Scan for the cell matching the given text and deliver its (X, Y) coordinate at center. 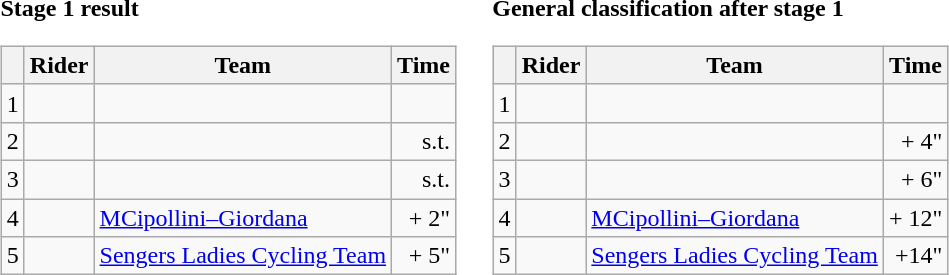
+ 12" (915, 217)
+ 2" (424, 217)
+ 4" (915, 141)
+ 6" (915, 179)
+14" (915, 256)
+ 5" (424, 256)
